Capture the cell that displays the provided text and extract its [X, Y] central coordinate. 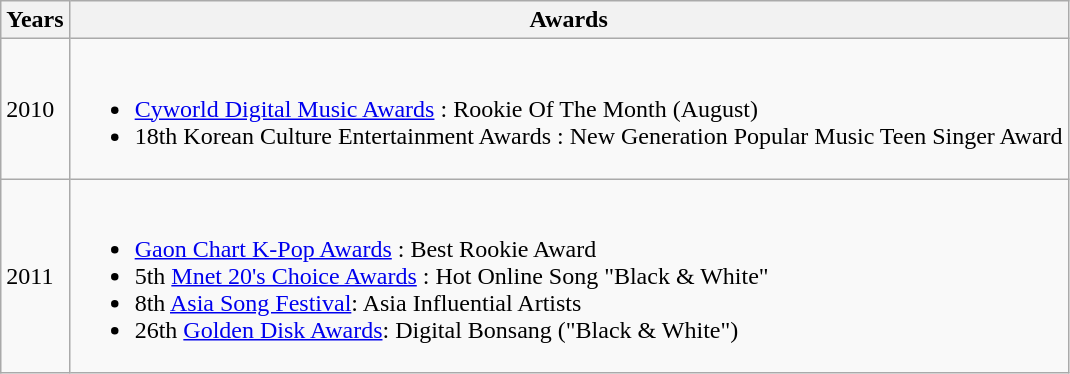
Years [35, 20]
2011 [35, 276]
Awards [568, 20]
2010 [35, 109]
Cyworld Digital Music Awards : Rookie Of The Month (August)18th Korean Culture Entertainment Awards : New Generation Popular Music Teen Singer Award [568, 109]
